Provide the [X, Y] coordinate of the cell's center where the given text is located.  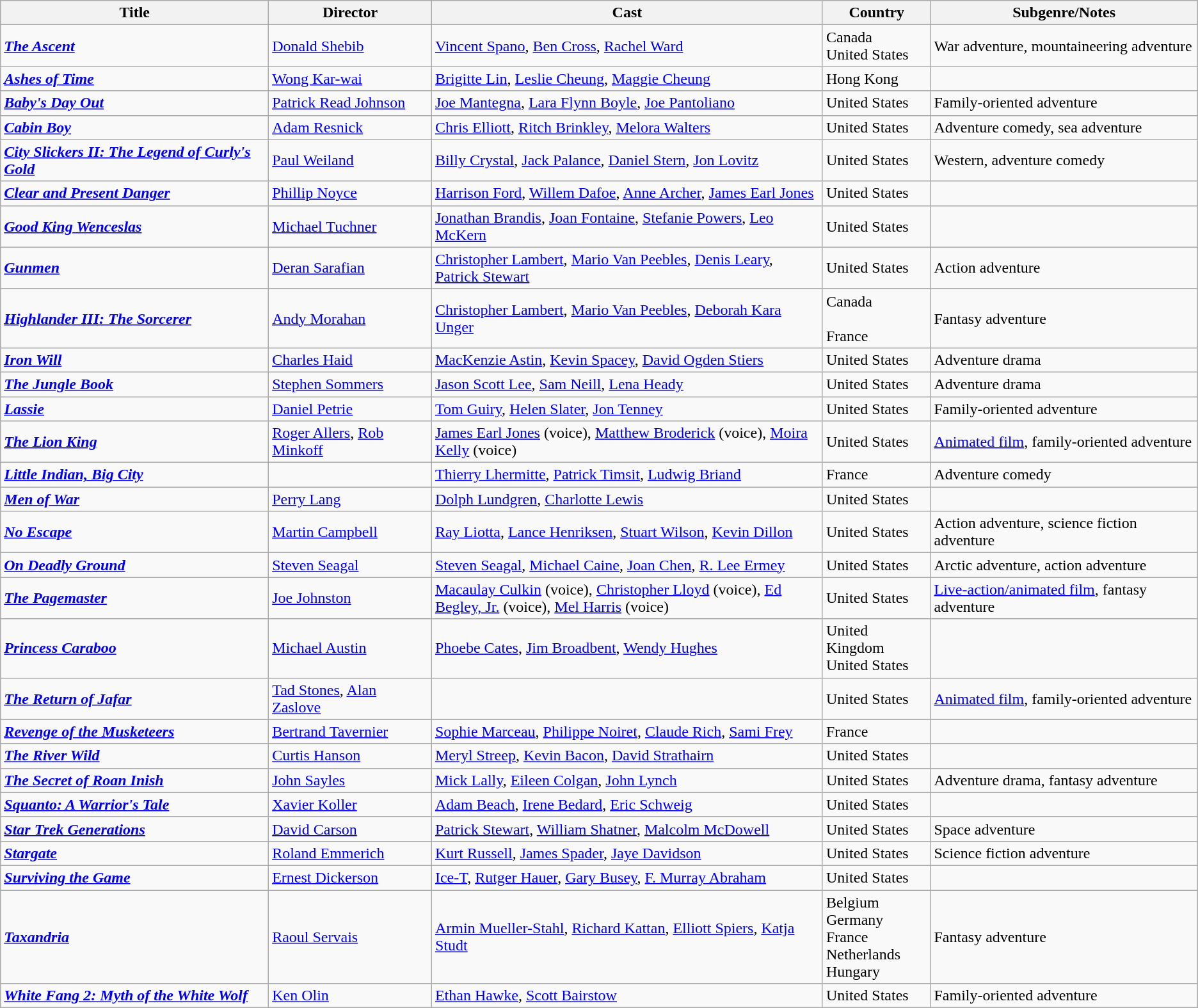
Charles Haid [351, 360]
Tom Guiry, Helen Slater, Jon Tenney [627, 409]
Chris Elliott, Ritch Brinkley, Melora Walters [627, 127]
MacKenzie Astin, Kevin Spacey, David Ogden Stiers [627, 360]
The Jungle Book [134, 384]
Steven Seagal [351, 565]
The Pagemaster [134, 598]
Michael Austin [351, 648]
Curtis Hanson [351, 756]
Highlander III: The Sorcerer [134, 318]
Adam Resnick [351, 127]
Phoebe Cates, Jim Broadbent, Wendy Hughes [627, 648]
Meryl Streep, Kevin Bacon, David Strathairn [627, 756]
Hong Kong [876, 79]
Macaulay Culkin (voice), Christopher Lloyd (voice), Ed Begley, Jr. (voice), Mel Harris (voice) [627, 598]
Star Trek Generations [134, 829]
The Return of Jafar [134, 699]
Director [351, 13]
Patrick Stewart, William Shatner, Malcolm McDowell [627, 829]
Roger Allers, Rob Minkoff [351, 442]
Ashes of Time [134, 79]
Christopher Lambert, Mario Van Peebles, Deborah Kara Unger [627, 318]
Little Indian, Big City [134, 475]
Stargate [134, 853]
Dolph Lundgren, Charlotte Lewis [627, 499]
City Slickers II: The Legend of Curly's Gold [134, 160]
No Escape [134, 532]
Ken Olin [351, 996]
Steven Seagal, Michael Caine, Joan Chen, R. Lee Ermey [627, 565]
Country [876, 13]
Brigitte Lin, Leslie Cheung, Maggie Cheung [627, 79]
Baby's Day Out [134, 103]
Jonathan Brandis, Joan Fontaine, Stefanie Powers, Leo McKern [627, 227]
Lassie [134, 409]
Bertrand Tavernier [351, 732]
White Fang 2: Myth of the White Wolf [134, 996]
CanadaUnited States [876, 46]
Good King Wenceslas [134, 227]
Men of War [134, 499]
Revenge of the Musketeers [134, 732]
Iron Will [134, 360]
Clear and Present Danger [134, 193]
War adventure, mountaineering adventure [1064, 46]
David Carson [351, 829]
John Sayles [351, 780]
Taxandria [134, 936]
CanadaFrance [876, 318]
The Lion King [134, 442]
Deran Sarafian [351, 268]
Adventure drama, fantasy adventure [1064, 780]
Mick Lally, Eileen Colgan, John Lynch [627, 780]
Michael Tuchner [351, 227]
Vincent Spano, Ben Cross, Rachel Ward [627, 46]
Western, adventure comedy [1064, 160]
The Secret of Roan Inish [134, 780]
Gunmen [134, 268]
Patrick Read Johnson [351, 103]
Adventure comedy [1064, 475]
Phillip Noyce [351, 193]
Xavier Koller [351, 804]
Roland Emmerich [351, 853]
Billy Crystal, Jack Palance, Daniel Stern, Jon Lovitz [627, 160]
Cabin Boy [134, 127]
Donald Shebib [351, 46]
Joe Mantegna, Lara Flynn Boyle, Joe Pantoliano [627, 103]
Thierry Lhermitte, Patrick Timsit, Ludwig Briand [627, 475]
Jason Scott Lee, Sam Neill, Lena Heady [627, 384]
Squanto: A Warrior's Tale [134, 804]
Perry Lang [351, 499]
Sophie Marceau, Philippe Noiret, Claude Rich, Sami Frey [627, 732]
Raoul Servais [351, 936]
James Earl Jones (voice), Matthew Broderick (voice), Moira Kelly (voice) [627, 442]
Arctic adventure, action adventure [1064, 565]
Ernest Dickerson [351, 877]
Daniel Petrie [351, 409]
Space adventure [1064, 829]
Ice-T, Rutger Hauer, Gary Busey, F. Murray Abraham [627, 877]
Princess Caraboo [134, 648]
Christopher Lambert, Mario Van Peebles, Denis Leary, Patrick Stewart [627, 268]
Kurt Russell, James Spader, Jaye Davidson [627, 853]
Ethan Hawke, Scott Bairstow [627, 996]
Adventure comedy, sea adventure [1064, 127]
Andy Morahan [351, 318]
Tad Stones, Alan Zaslove [351, 699]
BelgiumGermanyFranceNetherlandsHungary [876, 936]
Stephen Sommers [351, 384]
Surviving the Game [134, 877]
The Ascent [134, 46]
On Deadly Ground [134, 565]
Live-action/animated film, fantasy adventure [1064, 598]
The River Wild [134, 756]
Paul Weiland [351, 160]
Joe Johnston [351, 598]
Armin Mueller-Stahl, Richard Kattan, Elliott Spiers, Katja Studt [627, 936]
Action adventure [1064, 268]
Title [134, 13]
Cast [627, 13]
Adam Beach, Irene Bedard, Eric Schweig [627, 804]
United KingdomUnited States [876, 648]
Wong Kar-wai [351, 79]
Martin Campbell [351, 532]
Harrison Ford, Willem Dafoe, Anne Archer, James Earl Jones [627, 193]
Action adventure, science fiction adventure [1064, 532]
Science fiction adventure [1064, 853]
Subgenre/Notes [1064, 13]
Ray Liotta, Lance Henriksen, Stuart Wilson, Kevin Dillon [627, 532]
